Return the (X, Y) coordinate for the center point of the cell that contains the specified text.  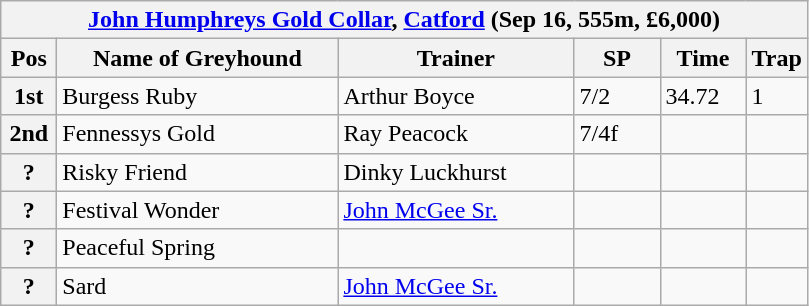
Time (703, 58)
Trap (776, 58)
Festival Wonder (198, 210)
7/4f (617, 134)
John Humphreys Gold Collar, Catford (Sep 16, 555m, £6,000) (404, 20)
2nd (29, 134)
Sard (198, 286)
7/2 (617, 96)
Fennessys Gold (198, 134)
Risky Friend (198, 172)
Peaceful Spring (198, 248)
Ray Peacock (456, 134)
Burgess Ruby (198, 96)
Arthur Boyce (456, 96)
Name of Greyhound (198, 58)
SP (617, 58)
Trainer (456, 58)
Dinky Luckhurst (456, 172)
34.72 (703, 96)
Pos (29, 58)
1 (776, 96)
1st (29, 96)
